Extract the (x, y) coordinate from the center of the cell holding the provided text.  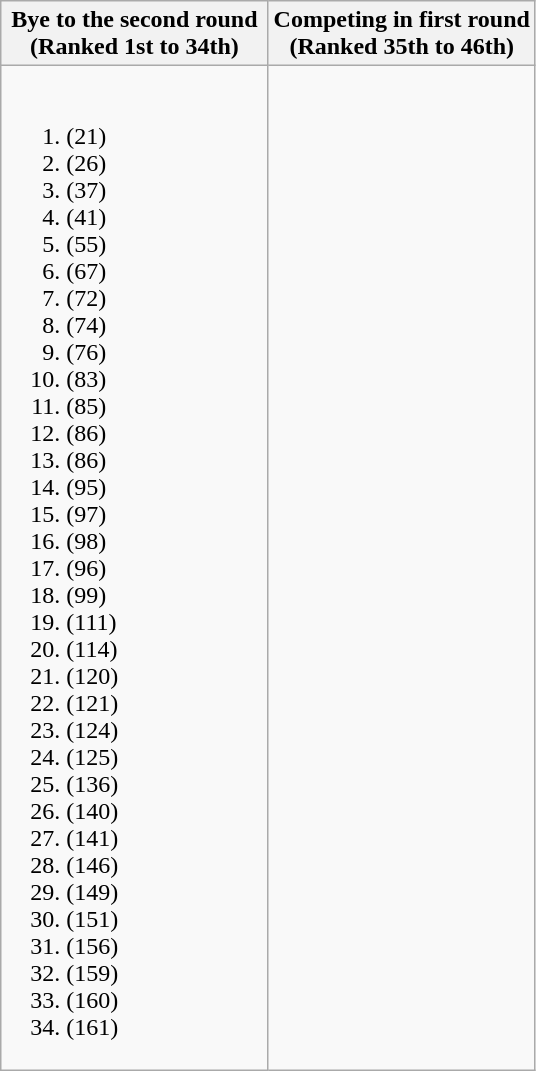
Bye to the second round(Ranked 1st to 34th) (134, 34)
Competing in first round(Ranked 35th to 46th) (402, 34)
